Identify which cell holds the provided text, then report its [x, y] central coordinate. 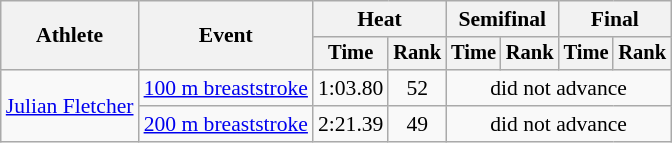
52 [417, 88]
Semifinal [502, 19]
1:03.80 [350, 88]
Final [615, 19]
2:21.39 [350, 124]
Julian Fletcher [70, 106]
100 m breaststroke [226, 88]
200 m breaststroke [226, 124]
49 [417, 124]
Heat [380, 19]
Athlete [70, 36]
Event [226, 36]
